Output the (X, Y) coordinate of the center of the cell containing the given text.  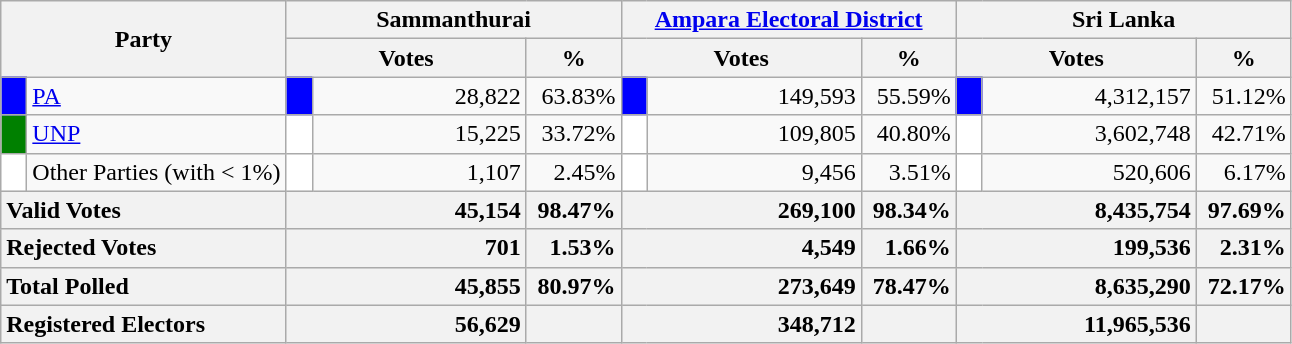
Ampara Electoral District (788, 20)
33.72% (574, 134)
51.12% (1244, 96)
269,100 (741, 210)
9,456 (754, 172)
701 (406, 248)
45,154 (406, 210)
15,225 (419, 134)
Registered Electors (144, 324)
PA (156, 96)
109,805 (754, 134)
348,712 (741, 324)
273,649 (741, 286)
2.45% (574, 172)
45,855 (406, 286)
3.51% (908, 172)
63.83% (574, 96)
Rejected Votes (144, 248)
97.69% (1244, 210)
UNP (156, 134)
11,965,536 (1076, 324)
4,312,157 (1089, 96)
Other Parties (with < 1%) (156, 172)
42.71% (1244, 134)
149,593 (754, 96)
56,629 (406, 324)
55.59% (908, 96)
520,606 (1089, 172)
Valid Votes (144, 210)
Party (144, 39)
Sammanthurai (454, 20)
1.66% (908, 248)
98.47% (574, 210)
199,536 (1076, 248)
Sri Lanka (1124, 20)
4,549 (741, 248)
Total Polled (144, 286)
40.80% (908, 134)
78.47% (908, 286)
1,107 (419, 172)
28,822 (419, 96)
8,635,290 (1076, 286)
2.31% (1244, 248)
6.17% (1244, 172)
8,435,754 (1076, 210)
1.53% (574, 248)
72.17% (1244, 286)
3,602,748 (1089, 134)
80.97% (574, 286)
98.34% (908, 210)
